Detect which cell encompasses the target text, then output its [x, y] center coordinate. 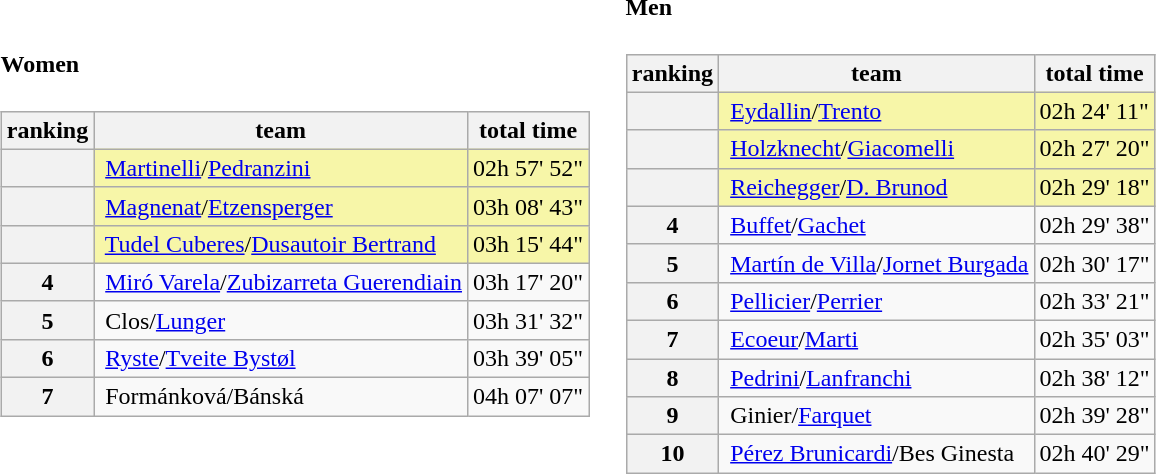
Miró Varela/Zubizarreta Guerendiain [281, 282]
Pedrini/Lanfranchi [876, 378]
9 [672, 416]
Ecoeur/Marti [876, 339]
02h 27' 20" [1094, 149]
03h 39' 05" [528, 359]
02h 24' 11" [1094, 111]
Eydallin/Trento [876, 111]
02h 39' 28" [1094, 416]
8 [672, 378]
10 [672, 454]
Pérez Brunicardi/Bes Ginesta [876, 454]
Clos/Lunger [281, 320]
Ryste/Tveite Bystøl [281, 359]
02h 30' 17" [1094, 263]
03h 17' 20" [528, 282]
04h 07' 07" [528, 397]
Pellicier/Perrier [876, 301]
Tudel Cuberes/Dusautoir Bertrand [281, 244]
03h 31' 32" [528, 320]
Ginier/Farquet [876, 416]
02h 38' 12" [1094, 378]
Martín de Villa/Jornet Burgada [876, 263]
Magnenat/Etzensperger [281, 206]
Reichegger/D. Brunod [876, 187]
Buffet/Gachet [876, 225]
02h 29' 38" [1094, 225]
03h 15' 44" [528, 244]
Martinelli/Pedranzini [281, 168]
Holzknecht/Giacomelli [876, 149]
02h 33' 21" [1094, 301]
Formánková/Bánská [281, 397]
03h 08' 43" [528, 206]
02h 40' 29" [1094, 454]
02h 29' 18" [1094, 187]
02h 57' 52" [528, 168]
02h 35' 03" [1094, 339]
